Identify which cell holds the provided text, then report its [X, Y] central coordinate. 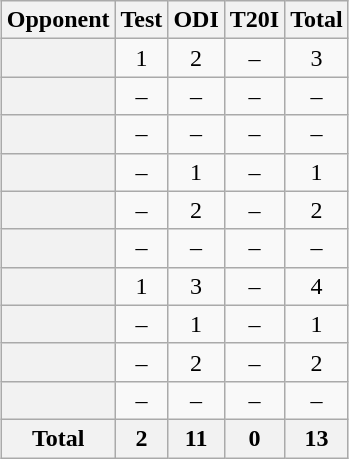
4 [317, 286]
Opponent [58, 20]
11 [196, 438]
T20I [254, 20]
13 [317, 438]
0 [254, 438]
ODI [196, 20]
Test [142, 20]
